Identify which cell holds the provided text, then report its [X, Y] central coordinate. 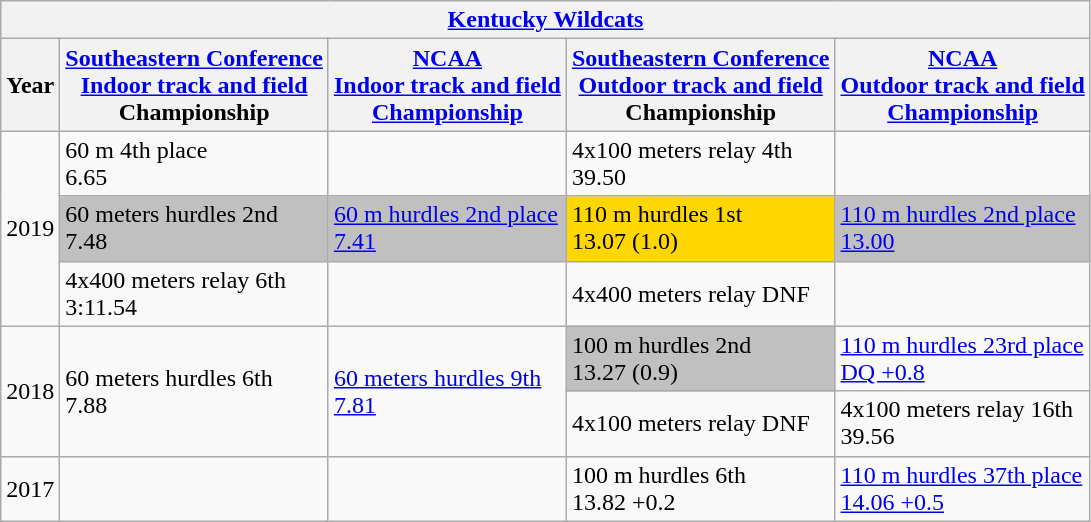
4x400 meters relay DNF [700, 294]
4x100 meters relay DNF [700, 424]
60 meters hurdles 2nd7.48 [194, 228]
110 m hurdles 23rd placeDQ +0.8 [962, 358]
4x400 meters relay 6th3:11.54 [194, 294]
NCAAOutdoor track and fieldChampionship [962, 85]
60 m 4th place6.65 [194, 164]
100 m hurdles 2nd13.27 (0.9) [700, 358]
2018 [30, 391]
NCAAIndoor track and fieldChampionship [447, 85]
110 m hurdles 37th place14.06 +0.5 [962, 488]
2019 [30, 228]
4x100 meters relay 16th39.56 [962, 424]
60 m hurdles 2nd place7.41 [447, 228]
100 m hurdles 6th13.82 +0.2 [700, 488]
60 meters hurdles 6th7.88 [194, 391]
4x100 meters relay 4th39.50 [700, 164]
110 m hurdles 1st13.07 (1.0) [700, 228]
110 m hurdles 2nd place 13.00 [962, 228]
60 meters hurdles 9th7.81 [447, 391]
Kentucky Wildcats [546, 20]
Southeastern ConferenceIndoor track and fieldChampionship [194, 85]
2017 [30, 488]
Southeastern ConferenceOutdoor track and fieldChampionship [700, 85]
Year [30, 85]
